Scan for the cell matching the given text and deliver its (x, y) coordinate at center. 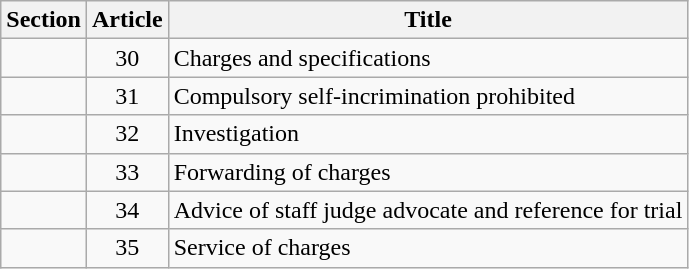
Service of charges (428, 248)
Section (44, 20)
Charges and specifications (428, 58)
34 (127, 210)
Advice of staff judge advocate and reference for trial (428, 210)
31 (127, 96)
Title (428, 20)
Article (127, 20)
Forwarding of charges (428, 172)
Compulsory self-incrimination prohibited (428, 96)
33 (127, 172)
35 (127, 248)
Investigation (428, 134)
30 (127, 58)
32 (127, 134)
